Output the (X, Y) coordinate of the center of the cell containing the given text.  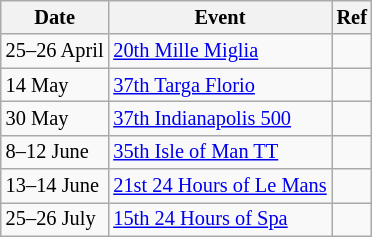
Date (55, 17)
25–26 April (55, 51)
Event (220, 17)
Ref (352, 17)
15th 24 Hours of Spa (220, 219)
21st 24 Hours of Le Mans (220, 186)
25–26 July (55, 219)
13–14 June (55, 186)
20th Mille Miglia (220, 51)
37th Indianapolis 500 (220, 118)
8–12 June (55, 152)
14 May (55, 85)
37th Targa Florio (220, 85)
30 May (55, 118)
35th Isle of Man TT (220, 152)
